Identify which cell holds the provided text, then report its [x, y] central coordinate. 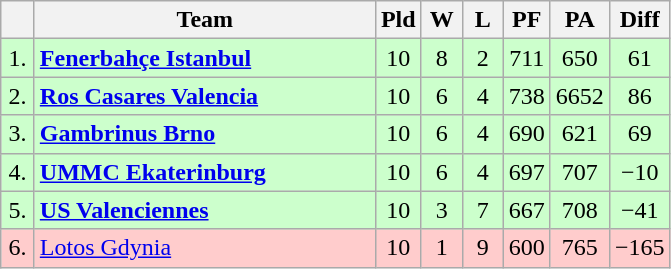
Gambrinus Brno [204, 134]
86 [640, 96]
69 [640, 134]
3. [18, 134]
9 [482, 248]
697 [526, 172]
61 [640, 58]
Team [204, 20]
650 [580, 58]
Fenerbahçe Istanbul [204, 58]
−165 [640, 248]
Ros Casares Valencia [204, 96]
621 [580, 134]
765 [580, 248]
−10 [640, 172]
667 [526, 210]
Diff [640, 20]
5. [18, 210]
707 [580, 172]
L [482, 20]
W [442, 20]
8 [442, 58]
2. [18, 96]
738 [526, 96]
UMMC Ekaterinburg [204, 172]
2 [482, 58]
4. [18, 172]
Lotos Gdynia [204, 248]
US Valenciennes [204, 210]
PF [526, 20]
711 [526, 58]
−41 [640, 210]
708 [580, 210]
3 [442, 210]
6. [18, 248]
6652 [580, 96]
1 [442, 248]
600 [526, 248]
7 [482, 210]
690 [526, 134]
PA [580, 20]
1. [18, 58]
Pld [398, 20]
